Detect which cell encompasses the target text, then output its [x, y] center coordinate. 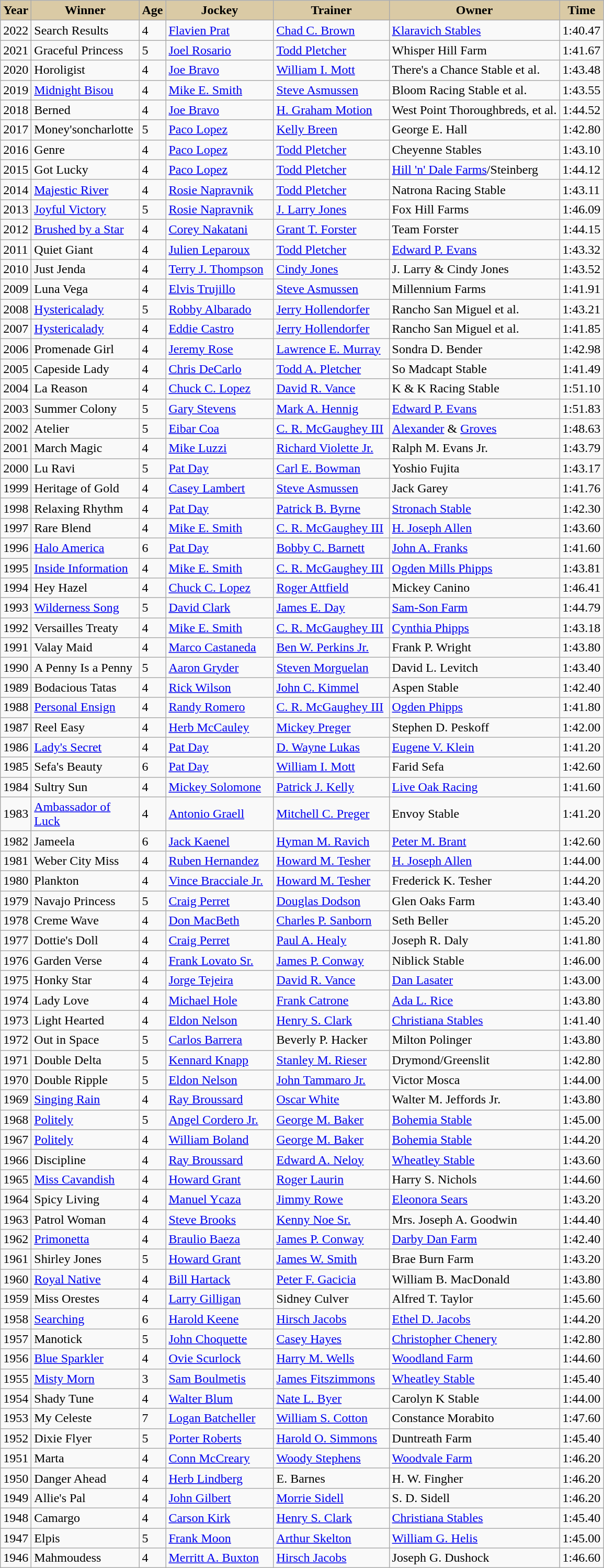
1:47.60 [582, 1418]
James E. Day [332, 608]
2017 [16, 130]
Wilderness Song [85, 608]
J. Larry Jones [332, 209]
Year [16, 10]
Eleonora Sears [474, 1199]
Marco Castaneda [220, 648]
1:41.91 [582, 289]
1:45.60 [582, 1299]
Plankton [85, 881]
Porter Roberts [220, 1438]
Ovie Scurlock [220, 1359]
Sidney Culver [332, 1299]
Brae Burn Farm [474, 1259]
Steve Brooks [220, 1220]
2015 [16, 170]
Patrick J. Kelly [332, 787]
Halo America [85, 548]
March Magic [85, 448]
1:51.10 [582, 389]
2018 [16, 110]
1950 [16, 1478]
1987 [16, 727]
Walter Blum [220, 1398]
John Choquette [220, 1339]
Douglas Dodson [332, 900]
1:41.85 [582, 329]
Chad C. Brown [332, 30]
Joyful Victory [85, 209]
Casey Hayes [332, 1339]
Sam-Son Farm [474, 608]
1993 [16, 608]
James W. Smith [332, 1259]
Misty Morn [85, 1379]
Conn McCreary [220, 1458]
Miss Cavandish [85, 1179]
Creme Wave [85, 921]
1984 [16, 787]
Elpis [85, 1538]
1:42.00 [582, 727]
1976 [16, 961]
1992 [16, 628]
1:41.67 [582, 50]
Rare Blend [85, 528]
Whisper Hill Farm [474, 50]
Randy Romero [220, 707]
2010 [16, 269]
Shady Tune [85, 1398]
Valay Maid [85, 648]
1990 [16, 668]
Drymond/Greenslit [474, 1060]
Logan Batcheller [220, 1418]
Discipline [85, 1159]
Jameela [85, 841]
1983 [16, 814]
1:43.55 [582, 90]
Honky Star [85, 980]
Ethel D. Jacobs [474, 1319]
Lady's Secret [85, 747]
1:42.98 [582, 349]
Alfred T. Taylor [474, 1299]
Grant T. Forster [332, 229]
William S. Cotton [332, 1418]
John Gilbert [220, 1498]
1:46.00 [582, 961]
Lu Ravi [85, 468]
1979 [16, 900]
Joel Rosario [220, 50]
Darby Dan Farm [474, 1239]
2011 [16, 250]
Bobby C. Barnett [332, 548]
1951 [16, 1458]
1980 [16, 881]
1974 [16, 1000]
1:44.40 [582, 1220]
Kennard Knapp [220, 1060]
Antonio Graell [220, 814]
3 [153, 1379]
Woodvale Farm [474, 1458]
1967 [16, 1140]
1:43.17 [582, 468]
Horoligist [85, 70]
Fox Hill Farms [474, 209]
Don MacBeth [220, 921]
1958 [16, 1319]
Glen Oaks Farm [474, 900]
Royal Native [85, 1279]
1982 [16, 841]
1991 [16, 648]
2014 [16, 189]
Joseph R. Daly [474, 941]
Mrs. Joseph A. Goodwin [474, 1220]
David Clark [220, 608]
Lawrence E. Murray [332, 349]
Mahmoudess [85, 1558]
1965 [16, 1179]
Mickey Canino [474, 588]
Money'soncharlotte [85, 130]
Bill Hartack [220, 1279]
Ruben Hernandez [220, 861]
Mitchell C. Preger [332, 814]
John Tammaro Jr. [332, 1080]
1966 [16, 1159]
Weber City Miss [85, 861]
Edward A. Neloy [332, 1159]
2009 [16, 289]
Jeremy Rose [220, 349]
Manuel Ycaza [220, 1199]
La Reason [85, 389]
2002 [16, 428]
Carolyn K Stable [474, 1398]
1:51.83 [582, 409]
Inside Information [85, 568]
Stanley M. Rieser [332, 1060]
Mark A. Hennig [332, 409]
Carson Kirk [220, 1518]
Team Forster [474, 229]
Flavien Prat [220, 30]
James Fitszimmons [332, 1379]
Aspen Stable [474, 687]
Frank Moon [220, 1538]
2013 [16, 209]
Age [153, 10]
Herb Lindberg [220, 1478]
Stephen D. Peskoff [474, 727]
1997 [16, 528]
Out in Space [85, 1040]
Klaravich Stables [474, 30]
1956 [16, 1359]
1977 [16, 941]
Versailles Treaty [85, 628]
Constance Morabito [474, 1418]
H. Graham Motion [332, 110]
William B. MacDonald [474, 1279]
Nate L. Byer [332, 1398]
Frank Catrone [332, 1000]
Chris DeCarlo [220, 369]
1994 [16, 588]
Genre [85, 150]
Julien Leparoux [220, 250]
Rick Wilson [220, 687]
H. W. Fingher [474, 1478]
Hyman M. Ravich [332, 841]
Jack Kaenel [220, 841]
Richard Violette Jr. [332, 448]
Brushed by a Star [85, 229]
2012 [16, 229]
1955 [16, 1379]
Mike Luzzi [220, 448]
Woodland Farm [474, 1359]
2022 [16, 30]
Singing Rain [85, 1100]
Stronach Stable [474, 508]
Frederick K. Tesher [474, 881]
Atelier [85, 428]
Ada L. Rice [474, 1000]
Time [582, 10]
Majestic River [85, 189]
Trainer [332, 10]
1949 [16, 1498]
Spicy Living [85, 1199]
1962 [16, 1239]
1:40.47 [582, 30]
1989 [16, 687]
1972 [16, 1040]
Terry J. Thompson [220, 269]
Yoshio Fujita [474, 468]
Capeside Lady [85, 369]
Ralph M. Evans Jr. [474, 448]
Relaxing Rhythm [85, 508]
1:46.60 [582, 1558]
Arthur Skelton [332, 1538]
Sefa's Beauty [85, 767]
1:41.49 [582, 369]
Harold Keene [220, 1319]
Frank Lovato Sr. [220, 961]
1946 [16, 1558]
So Madcapt Stable [474, 369]
2016 [16, 150]
1:43.11 [582, 189]
Dan Lasater [474, 980]
Beverly P. Hacker [332, 1040]
Larry Gilligan [220, 1299]
Camargo [85, 1518]
1:43.79 [582, 448]
Allie's Pal [85, 1498]
Double Ripple [85, 1080]
2000 [16, 468]
Ogden Phipps [474, 707]
Miss Orestes [85, 1299]
Bodacious Tatas [85, 687]
1961 [16, 1259]
Milton Polinger [474, 1040]
Hey Hazel [85, 588]
Graceful Princess [85, 50]
Elvis Trujillo [220, 289]
Natrona Racing Stable [474, 189]
Dottie's Doll [85, 941]
Owner [474, 10]
J. Larry & Cindy Jones [474, 269]
Midnight Bisou [85, 90]
1:43.81 [582, 568]
David L. Levitch [474, 668]
Carl E. Bowman [332, 468]
John C. Kimmel [332, 687]
Light Hearted [85, 1020]
1:43.48 [582, 70]
Primonetta [85, 1239]
Niblick Stable [474, 961]
1:44.79 [582, 608]
S. D. Sidell [474, 1498]
Casey Lambert [220, 488]
Reel Easy [85, 727]
Navajo Princess [85, 900]
Gary Stevens [220, 409]
2005 [16, 369]
Walter M. Jeffords Jr. [474, 1100]
Woody Stephens [332, 1458]
Dixie Flyer [85, 1438]
Hill 'n' Dale Farms/Steinberg [474, 170]
Oscar White [332, 1100]
Jockey [220, 10]
Bloom Racing Stable et al. [474, 90]
Quiet Giant [85, 250]
Berned [85, 110]
1978 [16, 921]
Sultry Sun [85, 787]
Harry M. Wells [332, 1359]
K & K Racing Stable [474, 389]
1:43.32 [582, 250]
Ben W. Perkins Jr. [332, 648]
George E. Hall [474, 130]
1:46.09 [582, 209]
Eibar Coa [220, 428]
2006 [16, 349]
1:44.12 [582, 170]
Danger Ahead [85, 1478]
1963 [16, 1220]
D. Wayne Lukas [332, 747]
1999 [16, 488]
1:43.21 [582, 309]
William G. Helis [474, 1538]
1:41.40 [582, 1020]
Ogden Mills Phipps [474, 568]
7 [153, 1418]
Harry S. Nichols [474, 1179]
Personal Ensign [85, 707]
1975 [16, 980]
There's a Chance Stable et al. [474, 70]
1:42.30 [582, 508]
1968 [16, 1120]
Got Lucky [85, 170]
Harold O. Simmons [332, 1438]
1:44.15 [582, 229]
Live Oak Racing [474, 787]
Ambassador of Luck [85, 814]
1947 [16, 1538]
My Celeste [85, 1418]
Roger Laurin [332, 1179]
2004 [16, 389]
Eddie Castro [220, 329]
Millennium Farms [474, 289]
Vince Bracciale Jr. [220, 881]
Heritage of Gold [85, 488]
2020 [16, 70]
Braulio Baeza [220, 1239]
2008 [16, 309]
1969 [16, 1100]
1:43.00 [582, 980]
Marta [85, 1458]
Blue Sparkler [85, 1359]
Cynthia Phipps [474, 628]
Paul A. Healy [332, 941]
Winner [85, 10]
1953 [16, 1418]
1948 [16, 1518]
1952 [16, 1438]
Peter M. Brant [474, 841]
Duntreath Farm [474, 1438]
Patrol Woman [85, 1220]
Just Jenda [85, 269]
Luna Vega [85, 289]
Seth Beller [474, 921]
Eugene V. Klein [474, 747]
Mickey Solomone [220, 787]
1971 [16, 1060]
1:43.10 [582, 150]
2021 [16, 50]
Shirley Jones [85, 1259]
Farid Sefa [474, 767]
Joseph G. Dushock [474, 1558]
Alexander & Groves [474, 428]
Herb McCauley [220, 727]
1995 [16, 568]
Searching [85, 1319]
1964 [16, 1199]
1:48.63 [582, 428]
1:44.52 [582, 110]
Double Delta [85, 1060]
2003 [16, 409]
Cheyenne Stables [474, 150]
1:43.18 [582, 628]
Sondra D. Bender [474, 349]
2007 [16, 329]
1954 [16, 1398]
1986 [16, 747]
1960 [16, 1279]
2001 [16, 448]
1:45.20 [582, 921]
Angel Cordero Jr. [220, 1120]
Steven Morguelan [332, 668]
1985 [16, 767]
2019 [16, 90]
Summer Colony [85, 409]
Kenny Noe Sr. [332, 1220]
Morrie Sidell [332, 1498]
West Point Thoroughbreds, et al. [474, 110]
1:41.76 [582, 488]
Promenade Girl [85, 349]
Michael Hole [220, 1000]
Cindy Jones [332, 269]
John A. Franks [474, 548]
Christopher Chenery [474, 1339]
Todd A. Pletcher [332, 369]
Carlos Barrera [220, 1040]
Victor Mosca [474, 1080]
Peter F. Gacicia [332, 1279]
Merritt A. Buxton [220, 1558]
Robby Albarado [220, 309]
Manotick [85, 1339]
1:46.41 [582, 588]
Garden Verse [85, 961]
Jack Garey [474, 488]
Jimmy Rowe [332, 1199]
Charles P. Sanborn [332, 921]
Frank P. Wright [474, 648]
Patrick B. Byrne [332, 508]
Search Results [85, 30]
1957 [16, 1339]
Mickey Preger [332, 727]
Lady Love [85, 1000]
William Boland [220, 1140]
1970 [16, 1080]
Roger Attfield [332, 588]
Sam Boulmetis [220, 1379]
Aaron Gryder [220, 668]
Envoy Stable [474, 814]
A Penny Is a Penny [85, 668]
1959 [16, 1299]
Jorge Tejeira [220, 980]
1998 [16, 508]
Corey Nakatani [220, 229]
1:43.52 [582, 269]
1981 [16, 861]
1988 [16, 707]
1973 [16, 1020]
Kelly Breen [332, 130]
1996 [16, 548]
E. Barnes [332, 1478]
